Extract the [X, Y] coordinate from the center of the cell holding the provided text.  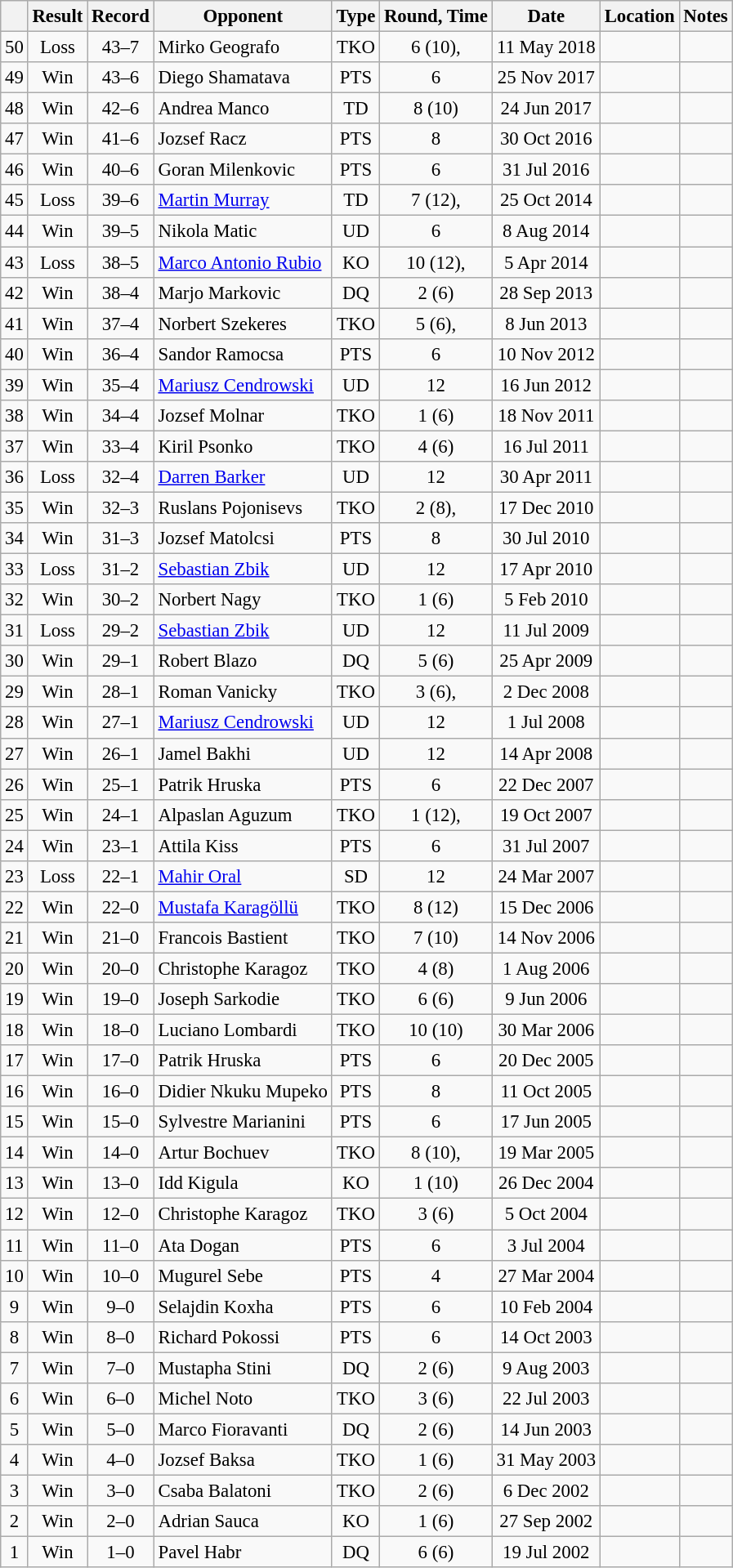
18 Nov 2011 [546, 416]
29 [15, 692]
8 Aug 2014 [546, 231]
16–0 [121, 1092]
38 [15, 416]
Marco Antonio Rubio [243, 262]
Roman Vanicky [243, 692]
Sylvestre Marianini [243, 1122]
23 [15, 877]
Nikola Matic [243, 231]
4 (8) [436, 968]
13 [15, 1184]
Notes [706, 16]
43–7 [121, 47]
Artur Bochuev [243, 1153]
24 Jun 2017 [546, 109]
17 Jun 2005 [546, 1122]
10 Feb 2004 [546, 1307]
13–0 [121, 1184]
6–0 [121, 1399]
33–4 [121, 446]
Jozsef Molnar [243, 416]
37 [15, 446]
5–0 [121, 1429]
Jozsef Baksa [243, 1460]
Goran Milenkovic [243, 170]
14 Apr 2008 [546, 753]
1 [15, 1552]
3 (6), [436, 692]
Joseph Sarkodie [243, 999]
15 [15, 1122]
8 (10) [436, 109]
9–0 [121, 1307]
8–0 [121, 1337]
3 Jul 2004 [546, 1245]
7 (10) [436, 938]
34–4 [121, 416]
16 Jun 2012 [546, 385]
19 [15, 999]
32 [15, 600]
3–0 [121, 1490]
29–2 [121, 631]
38–5 [121, 262]
Jamel Bakhi [243, 753]
25 Nov 2017 [546, 78]
39–5 [121, 231]
5 Apr 2014 [546, 262]
Mugurel Sebe [243, 1275]
31–3 [121, 538]
21 [15, 938]
38–4 [121, 293]
11–0 [121, 1245]
Darren Barker [243, 477]
3 [15, 1490]
25 [15, 815]
Mustapha Stini [243, 1368]
31 [15, 631]
39 [15, 385]
43–6 [121, 78]
19 Oct 2007 [546, 815]
16 [15, 1092]
Pavel Habr [243, 1552]
35 [15, 507]
37–4 [121, 324]
27 Sep 2002 [546, 1521]
14 Jun 2003 [546, 1429]
30 Mar 2006 [546, 1030]
27–1 [121, 723]
46 [15, 170]
8 (10), [436, 1153]
22–1 [121, 877]
19 Mar 2005 [546, 1153]
14 [15, 1153]
Diego Shamatava [243, 78]
32–3 [121, 507]
15 Dec 2006 [546, 907]
Michel Noto [243, 1399]
41–6 [121, 139]
Didier Nkuku Mupeko [243, 1092]
Adrian Sauca [243, 1521]
5 Feb 2010 [546, 600]
40–6 [121, 170]
9 Aug 2003 [546, 1368]
Francois Bastient [243, 938]
36 [15, 477]
27 [15, 753]
Type [355, 16]
7 [15, 1368]
Result [57, 16]
10–0 [121, 1275]
Marco Fioravanti [243, 1429]
Attila Kiss [243, 846]
10 Nov 2012 [546, 354]
2–0 [121, 1521]
20 Dec 2005 [546, 1061]
14–0 [121, 1153]
34 [15, 538]
17–0 [121, 1061]
11 May 2018 [546, 47]
11 [15, 1245]
26 Dec 2004 [546, 1184]
35–4 [121, 385]
Jozsef Matolcsi [243, 538]
6 (10), [436, 47]
Csaba Balatoni [243, 1490]
41 [15, 324]
29–1 [121, 661]
2 (8), [436, 507]
10 [15, 1275]
24 [15, 846]
5 [15, 1429]
31 Jul 2016 [546, 170]
Selajdin Koxha [243, 1307]
32–4 [121, 477]
5 (6), [436, 324]
8 Jun 2013 [546, 324]
26–1 [121, 753]
22 [15, 907]
8 (12) [436, 907]
2 Dec 2008 [546, 692]
22–0 [121, 907]
2 [15, 1521]
5 Oct 2004 [546, 1214]
43 [15, 262]
Luciano Lombardi [243, 1030]
Martin Murray [243, 200]
48 [15, 109]
28 [15, 723]
10 (12), [436, 262]
Ata Dogan [243, 1245]
15–0 [121, 1122]
1 (10) [436, 1184]
Norbert Nagy [243, 600]
44 [15, 231]
19 Jul 2002 [546, 1552]
Record [121, 16]
27 Mar 2004 [546, 1275]
47 [15, 139]
Mustafa Karagöllü [243, 907]
9 Jun 2006 [546, 999]
4 (6) [436, 446]
Sandor Ramocsa [243, 354]
Richard Pokossi [243, 1337]
25 Apr 2009 [546, 661]
Location [639, 16]
30–2 [121, 600]
20–0 [121, 968]
28 Sep 2013 [546, 293]
14 Oct 2003 [546, 1337]
Robert Blazo [243, 661]
28–1 [121, 692]
5 (6) [436, 661]
17 Dec 2010 [546, 507]
17 [15, 1061]
17 Apr 2010 [546, 570]
22 Jul 2003 [546, 1399]
Andrea Manco [243, 109]
19–0 [121, 999]
12–0 [121, 1214]
20 [15, 968]
Mahir Oral [243, 877]
42 [15, 293]
Date [546, 16]
30 Oct 2016 [546, 139]
1 Aug 2006 [546, 968]
4–0 [121, 1460]
Kiril Psonko [243, 446]
30 [15, 661]
1 Jul 2008 [546, 723]
Round, Time [436, 16]
18 [15, 1030]
22 Dec 2007 [546, 784]
Opponent [243, 16]
40 [15, 354]
10 (10) [436, 1030]
24 Mar 2007 [546, 877]
Idd Kigula [243, 1184]
Marjo Markovic [243, 293]
36–4 [121, 354]
30 Apr 2011 [546, 477]
7–0 [121, 1368]
49 [15, 78]
21–0 [121, 938]
33 [15, 570]
45 [15, 200]
31 Jul 2007 [546, 846]
24–1 [121, 815]
Ruslans Pojonisevs [243, 507]
Norbert Szekeres [243, 324]
50 [15, 47]
11 Oct 2005 [546, 1092]
25 Oct 2014 [546, 200]
11 Jul 2009 [546, 631]
6 Dec 2002 [546, 1490]
25–1 [121, 784]
7 (12), [436, 200]
23–1 [121, 846]
SD [355, 877]
16 Jul 2011 [546, 446]
39–6 [121, 200]
18–0 [121, 1030]
Alpaslan Aguzum [243, 815]
42–6 [121, 109]
Mirko Geografo [243, 47]
30 Jul 2010 [546, 538]
14 Nov 2006 [546, 938]
1 (12), [436, 815]
31–2 [121, 570]
1–0 [121, 1552]
Jozsef Racz [243, 139]
31 May 2003 [546, 1460]
26 [15, 784]
9 [15, 1307]
